For the text-containing cell, return its midpoint in (x, y) coordinate format. 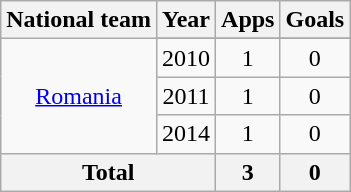
Apps (248, 20)
Year (186, 20)
National team (79, 20)
2011 (186, 96)
Goals (315, 20)
3 (248, 172)
Total (108, 172)
Romania (79, 96)
2010 (186, 58)
2014 (186, 134)
